Output the (x, y) coordinate of the center of the cell containing the given text.  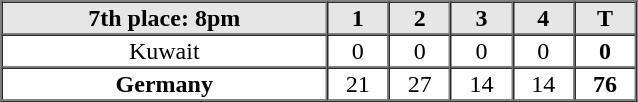
7th place: 8pm (164, 18)
76 (605, 84)
21 (358, 84)
3 (482, 18)
27 (420, 84)
4 (543, 18)
1 (358, 18)
Kuwait (164, 50)
2 (420, 18)
Germany (164, 84)
T (605, 18)
